From the cell containing the given text, extract its center point as (X, Y) coordinate. 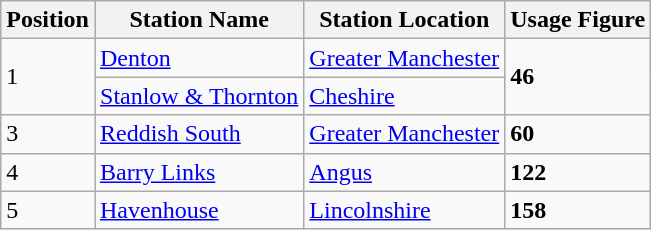
46 (578, 77)
Reddish South (198, 134)
Havenhouse (198, 210)
3 (48, 134)
4 (48, 172)
60 (578, 134)
Position (48, 20)
Station Name (198, 20)
158 (578, 210)
Usage Figure (578, 20)
Barry Links (198, 172)
122 (578, 172)
1 (48, 77)
Angus (404, 172)
Denton (198, 58)
Cheshire (404, 96)
5 (48, 210)
Station Location (404, 20)
Lincolnshire (404, 210)
Stanlow & Thornton (198, 96)
